Scan for the cell matching the given text and deliver its (X, Y) coordinate at center. 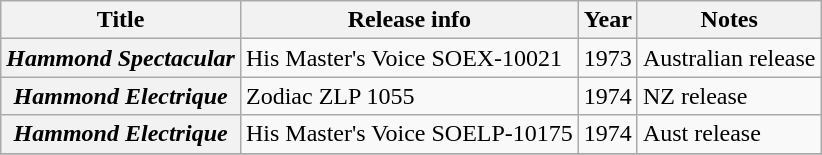
Zodiac ZLP 1055 (409, 96)
Release info (409, 20)
Notes (729, 20)
His Master's Voice SOELP-10175 (409, 134)
Aust release (729, 134)
His Master's Voice SOEX-10021 (409, 58)
Hammond Spectacular (121, 58)
1973 (608, 58)
Australian release (729, 58)
Title (121, 20)
NZ release (729, 96)
Year (608, 20)
